Identify which cell holds the provided text, then report its [X, Y] central coordinate. 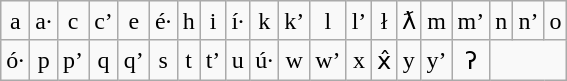
c’ [104, 21]
i [213, 21]
s [163, 60]
é· [163, 21]
y’ [436, 60]
c [74, 21]
x [359, 60]
ƛ [408, 21]
p’ [74, 60]
o [556, 21]
a [16, 21]
q [104, 60]
u [238, 60]
l [328, 21]
t [188, 60]
k’ [294, 21]
m [436, 21]
n’ [528, 21]
t’ [213, 60]
l’ [359, 21]
n [502, 21]
w’ [328, 60]
q’ [134, 60]
y [408, 60]
ú· [264, 60]
ó· [16, 60]
m’ [471, 21]
í· [238, 21]
w [294, 60]
h [188, 21]
ʔ [471, 60]
ł [384, 21]
x̂ [384, 60]
a· [44, 21]
e [134, 21]
p [44, 60]
k [264, 21]
